From the cell containing the given text, extract its center point as (x, y) coordinate. 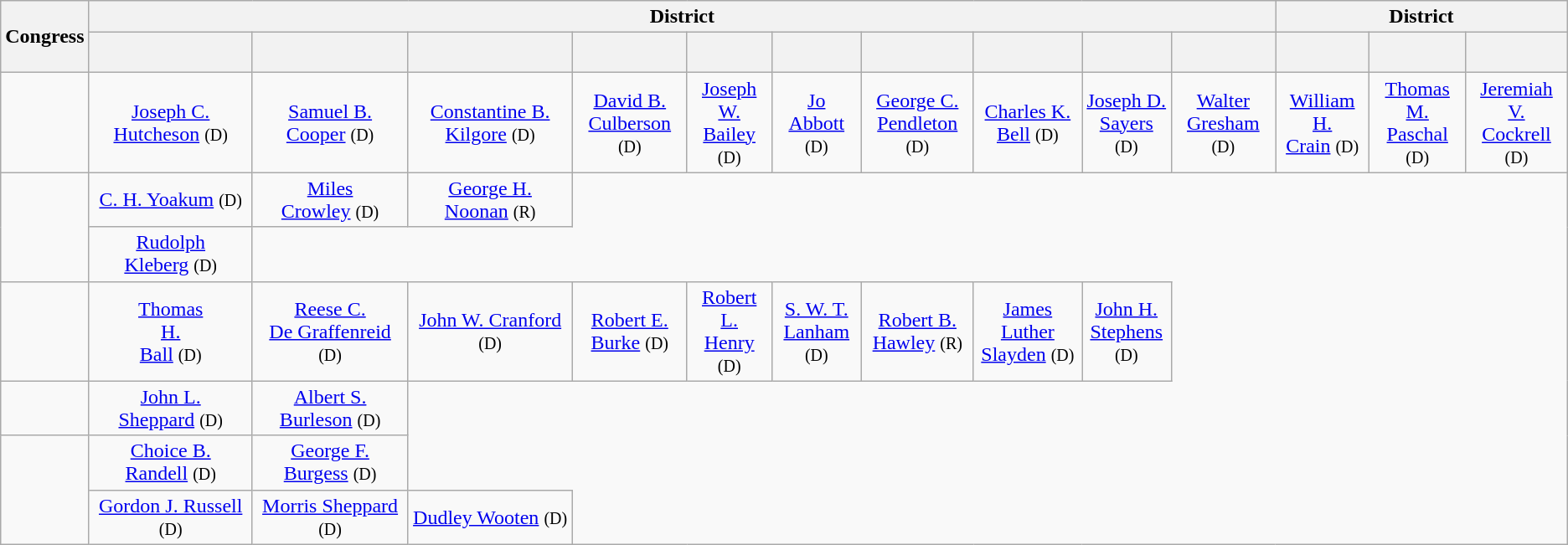
John H.Stephens(D) (1127, 332)
RudolphKleberg (D) (171, 255)
Robert L.Henry (D) (729, 332)
George C.Pendleton (D) (917, 122)
Samuel B.Cooper (D) (330, 122)
JosephW.Bailey (D) (729, 122)
Choice B.Randell (D) (171, 462)
WalterGresham (D) (1223, 122)
George F.Burgess (D) (330, 462)
Albert S.Burleson (D) (330, 409)
Robert E.Burke (D) (630, 332)
George H.Noonan (R) (491, 199)
David B.Culberson (D) (630, 122)
John W. Cranford (D) (491, 332)
Thomas M.Paschal (D) (1417, 122)
Charles K.Bell (D) (1027, 122)
Constantine B.Kilgore (D) (491, 122)
MilesCrowley (D) (330, 199)
Morris Sheppard (D) (330, 517)
Congress (45, 37)
C. H. Yoakum (D) (171, 199)
John L.Sheppard (D) (171, 409)
JoAbbott (D) (816, 122)
Gordon J. Russell (D) (171, 517)
Robert B.Hawley (R) (917, 332)
Dudley Wooten (D) (491, 517)
William H.Crain (D) (1323, 122)
Joseph D.Sayers (D) (1127, 122)
Reese C.De Graffen­reid (D) (330, 332)
ThomasH.Ball (D) (171, 332)
Joseph C.Hutcheson (D) (171, 122)
S. W. T.Lanham(D) (816, 332)
Jeremiah V.Cockrell (D) (1517, 122)
James LutherSlayden (D) (1027, 332)
